From the cell containing the given text, extract its center point as (X, Y) coordinate. 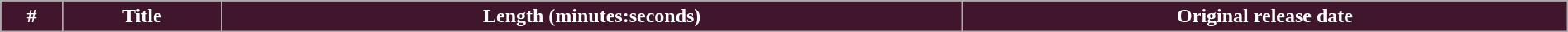
Original release date (1265, 16)
Length (minutes:seconds) (592, 16)
# (31, 16)
Title (142, 16)
